Determine the [x, y] coordinate at the center of the cell enclosing the given text.  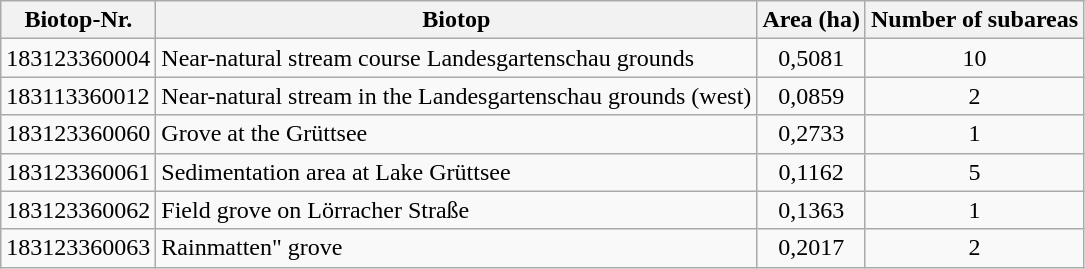
0,1363 [812, 210]
183113360012 [78, 96]
10 [974, 58]
Sedimentation area at Lake Grüttsee [456, 172]
Biotop [456, 20]
183123360063 [78, 248]
0,5081 [812, 58]
Rainmatten" grove [456, 248]
183123360061 [78, 172]
Field grove on Lörracher Straße [456, 210]
Number of subareas [974, 20]
183123360062 [78, 210]
Near-natural stream in the Landesgartenschau grounds (west) [456, 96]
Biotop-Nr. [78, 20]
5 [974, 172]
0,1162 [812, 172]
183123360004 [78, 58]
0,0859 [812, 96]
Near-natural stream course Landesgartenschau grounds [456, 58]
Area (ha) [812, 20]
0,2733 [812, 134]
Grove at the Grüttsee [456, 134]
0,2017 [812, 248]
183123360060 [78, 134]
